Scan for the cell matching the given text and deliver its (X, Y) coordinate at center. 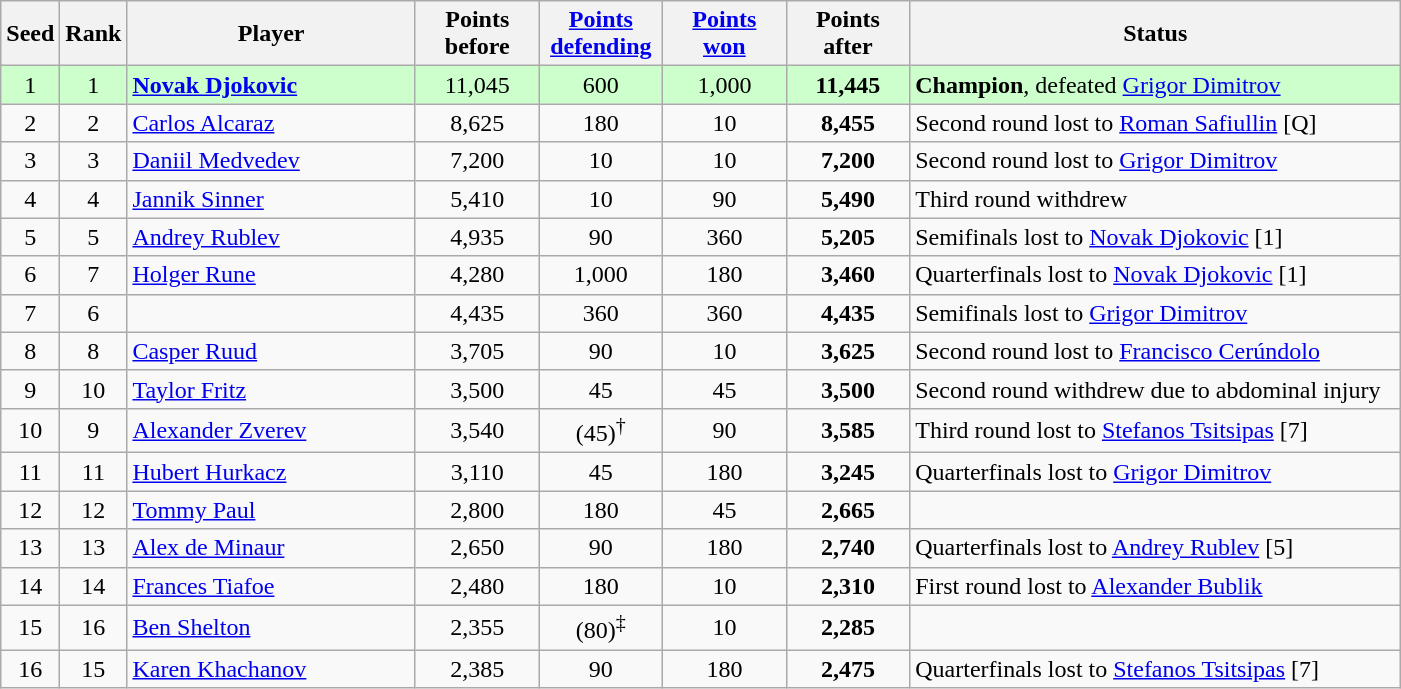
3,460 (848, 275)
Alexander Zverev (272, 430)
3,245 (848, 472)
Quarterfinals lost to Grigor Dimitrov (1156, 472)
Holger Rune (272, 275)
Second round lost to Grigor Dimitrov (1156, 161)
Andrey Rublev (272, 237)
Taylor Fritz (272, 389)
8,625 (477, 123)
Ben Shelton (272, 628)
Jannik Sinner (272, 199)
Points won (725, 34)
First round lost to Alexander Bublik (1156, 586)
Points defending (601, 34)
Quarterfinals lost to Stefanos Tsitsipas [7] (1156, 669)
Semifinals lost to Grigor Dimitrov (1156, 313)
2,665 (848, 510)
3,540 (477, 430)
2,650 (477, 548)
2,475 (848, 669)
Hubert Hurkacz (272, 472)
Third round lost to Stefanos Tsitsipas [7] (1156, 430)
Casper Ruud (272, 351)
Third round withdrew (1156, 199)
4,935 (477, 237)
Tommy Paul (272, 510)
Alex de Minaur (272, 548)
3,585 (848, 430)
3,625 (848, 351)
Second round lost to Roman Safiullin [Q] (1156, 123)
Status (1156, 34)
Carlos Alcaraz (272, 123)
(45)† (601, 430)
Semifinals lost to Novak Djokovic [1] (1156, 237)
Player (272, 34)
2,285 (848, 628)
Quarterfinals lost to Novak Djokovic [1] (1156, 275)
5,205 (848, 237)
2,310 (848, 586)
Quarterfinals lost to Andrey Rublev [5] (1156, 548)
3,705 (477, 351)
Rank (94, 34)
(80)‡ (601, 628)
Karen Khachanov (272, 669)
11,045 (477, 85)
Points before (477, 34)
2,740 (848, 548)
3,110 (477, 472)
600 (601, 85)
5,490 (848, 199)
2,480 (477, 586)
Points after (848, 34)
Champion, defeated Grigor Dimitrov (1156, 85)
8,455 (848, 123)
5,410 (477, 199)
2,355 (477, 628)
2,385 (477, 669)
Frances Tiafoe (272, 586)
Second round lost to Francisco Cerúndolo (1156, 351)
11,445 (848, 85)
Daniil Medvedev (272, 161)
Second round withdrew due to abdominal injury (1156, 389)
2,800 (477, 510)
Novak Djokovic (272, 85)
Seed (30, 34)
4,280 (477, 275)
